Search for the cell housing the specified text and yield its [X, Y] center coordinate. 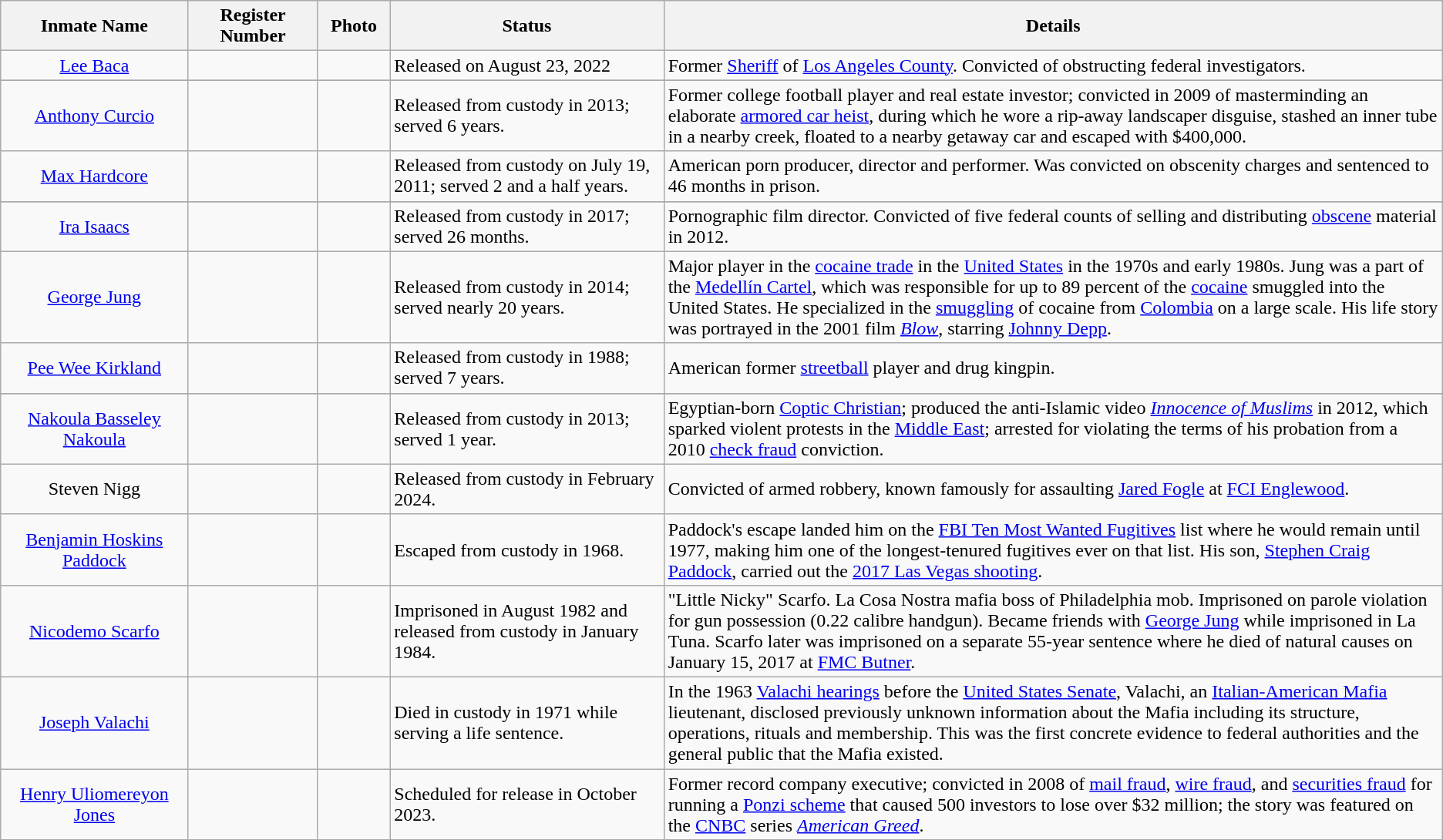
Former Sheriff of Los Angeles County. Convicted of obstructing federal investigators. [1053, 66]
George Jung [94, 297]
Released from custody in February 2024. [527, 489]
Steven Nigg [94, 489]
American former streetball player and drug kingpin. [1053, 368]
Anthony Curcio [94, 116]
American porn producer, director and performer. Was convicted on obscenity charges and sentenced to 46 months in prison. [1053, 176]
Released from custody in 2014; served nearly 20 years. [527, 297]
Released from custody in 2013; served 1 year. [527, 428]
Photo [354, 26]
Released from custody in 1988; served 7 years. [527, 368]
Max Hardcore [94, 176]
Released from custody in 2013; served 6 years. [527, 116]
Register Number [253, 26]
Scheduled for release in October 2023. [527, 805]
Lee Baca [94, 66]
Joseph Valachi [94, 723]
Pee Wee Kirkland [94, 368]
Nakoula Basseley Nakoula [94, 428]
Pornographic film director. Convicted of five federal counts of selling and distributing obscene material in 2012. [1053, 227]
Convicted of armed robbery, known famously for assaulting Jared Fogle at FCI Englewood. [1053, 489]
Nicodemo Scarfo [94, 630]
Henry Uliomereyon Jones [94, 805]
Escaped from custody in 1968. [527, 549]
Inmate Name [94, 26]
Released from custody in 2017; served 26 months. [527, 227]
Died in custody in 1971 while serving a life sentence. [527, 723]
Released on August 23, 2022 [527, 66]
Ira Isaacs [94, 227]
Status [527, 26]
Details [1053, 26]
Released from custody on July 19, 2011; served 2 and a half years. [527, 176]
Benjamin Hoskins Paddock [94, 549]
Imprisoned in August 1982 and released from custody in January 1984. [527, 630]
